Return the [x, y] coordinate for the center point of the cell that contains the specified text.  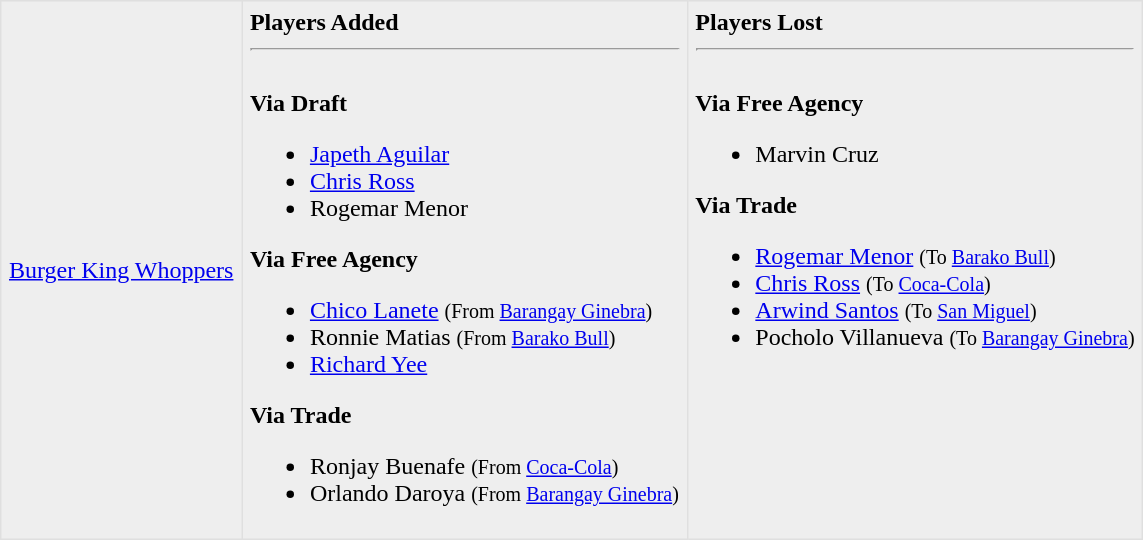
Burger King Whoppers [122, 270]
